Return the (X, Y) coordinate for the center point of the cell that contains the specified text.  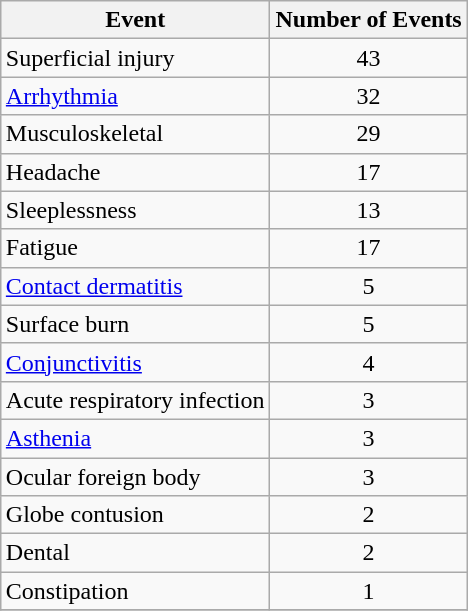
Surface burn (135, 324)
4 (368, 362)
Contact dermatitis (135, 286)
Arrhythmia (135, 96)
Number of Events (368, 20)
43 (368, 58)
Dental (135, 553)
Constipation (135, 591)
Ocular foreign body (135, 477)
29 (368, 134)
Fatigue (135, 248)
Asthenia (135, 438)
13 (368, 210)
32 (368, 96)
Conjunctivitis (135, 362)
Musculoskeletal (135, 134)
Event (135, 20)
Sleeplessness (135, 210)
Headache (135, 172)
Superficial injury (135, 58)
Globe contusion (135, 515)
Acute respiratory infection (135, 400)
1 (368, 591)
